Scan for the cell matching the given text and deliver its (x, y) coordinate at center. 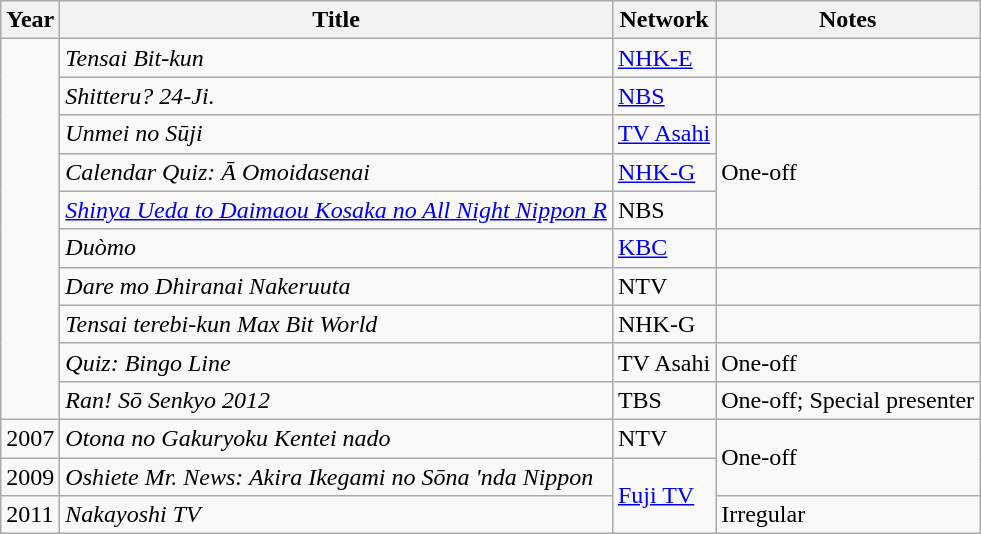
One-off; Special presenter (848, 400)
Notes (848, 20)
Ran! Sō Senkyo 2012 (336, 400)
Quiz: Bingo Line (336, 362)
Fuji TV (664, 496)
Tensai terebi-kun Max Bit World (336, 324)
2007 (30, 438)
TBS (664, 400)
NHK-E (664, 58)
Unmei no Sūji (336, 134)
Network (664, 20)
KBC (664, 248)
2009 (30, 477)
Irregular (848, 515)
Dare mo Dhiranai Nakeruuta (336, 286)
Oshiete Mr. News: Akira Ikegami no Sōna 'nda Nippon (336, 477)
Shitteru? 24-Ji. (336, 96)
2011 (30, 515)
Duòmo (336, 248)
Calendar Quiz: Ā Omoidasenai (336, 172)
Nakayoshi TV (336, 515)
Tensai Bit-kun (336, 58)
Otona no Gakuryoku Kentei nado (336, 438)
Title (336, 20)
Shinya Ueda to Daimaou Kosaka no All Night Nippon R (336, 210)
Year (30, 20)
